Return (X, Y) of the center of cell containing provided text 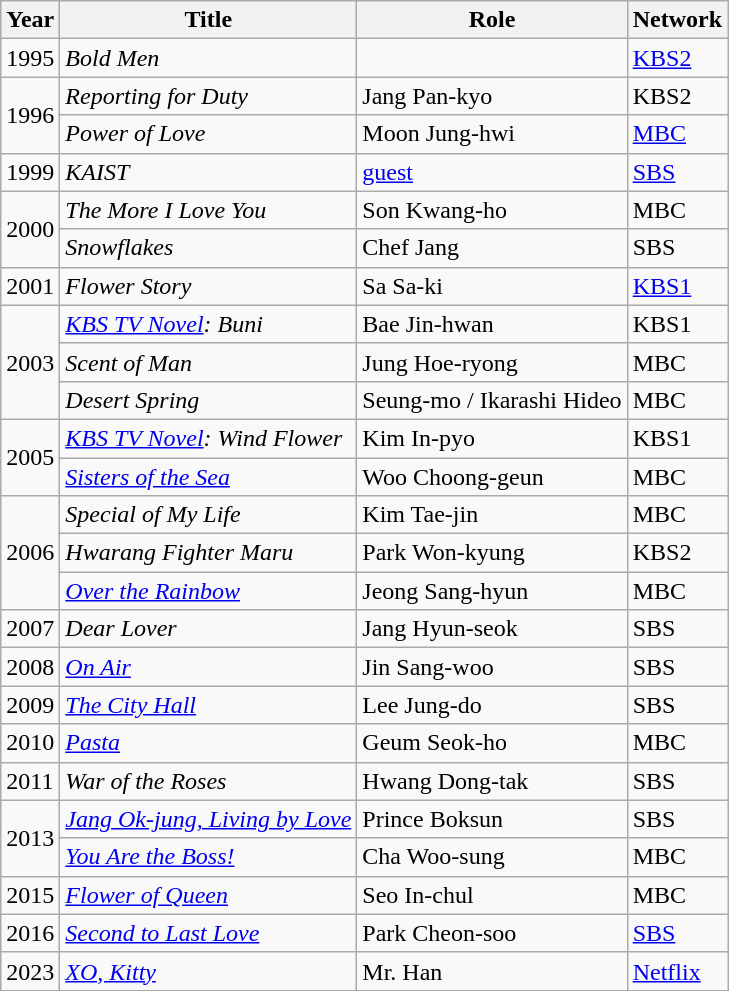
2015 (30, 895)
Power of Love (208, 134)
Year (30, 20)
2003 (30, 362)
Netflix (677, 971)
Park Cheon-soo (492, 933)
1995 (30, 58)
Jin Sang-woo (492, 667)
XO, Kitty (208, 971)
Scent of Man (208, 362)
The City Hall (208, 705)
Moon Jung-hwi (492, 134)
Dear Lover (208, 629)
Mr. Han (492, 971)
Jeong Sang-hyun (492, 591)
2013 (30, 838)
Bold Men (208, 58)
2009 (30, 705)
KBS TV Novel: Wind Flower (208, 438)
Kim In-pyo (492, 438)
Sa Sa-ki (492, 286)
Son Kwang-ho (492, 210)
2008 (30, 667)
Lee Jung-do (492, 705)
2016 (30, 933)
2011 (30, 781)
Sisters of the Sea (208, 477)
Cha Woo-sung (492, 857)
Jang Pan-kyo (492, 96)
Second to Last Love (208, 933)
2007 (30, 629)
The More I Love You (208, 210)
Jung Hoe-ryong (492, 362)
Chef Jang (492, 248)
Special of My Life (208, 515)
Over the Rainbow (208, 591)
Title (208, 20)
1996 (30, 115)
Role (492, 20)
Snowflakes (208, 248)
Seung-mo / Ikarashi Hideo (492, 400)
KBS TV Novel: Buni (208, 324)
1999 (30, 172)
Geum Seok-ho (492, 743)
2000 (30, 229)
You Are the Boss! (208, 857)
Pasta (208, 743)
Seo In-chul (492, 895)
War of the Roses (208, 781)
Park Won-kyung (492, 553)
guest (492, 172)
Kim Tae-jin (492, 515)
Flower of Queen (208, 895)
KAIST (208, 172)
2005 (30, 457)
2006 (30, 553)
Jang Hyun-seok (492, 629)
On Air (208, 667)
Hwarang Fighter Maru (208, 553)
Hwang Dong-tak (492, 781)
2023 (30, 971)
Woo Choong-geun (492, 477)
Network (677, 20)
Prince Boksun (492, 819)
Reporting for Duty (208, 96)
2001 (30, 286)
Bae Jin-hwan (492, 324)
Jang Ok-jung, Living by Love (208, 819)
Desert Spring (208, 400)
Flower Story (208, 286)
2010 (30, 743)
